Determine the [X, Y] coordinate at the center of the cell enclosing the given text.  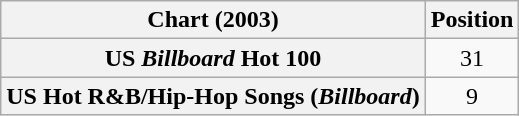
9 [472, 96]
31 [472, 58]
US Billboard Hot 100 [213, 58]
Chart (2003) [213, 20]
Position [472, 20]
US Hot R&B/Hip-Hop Songs (Billboard) [213, 96]
